For the text-containing cell, return its midpoint in [x, y] coordinate format. 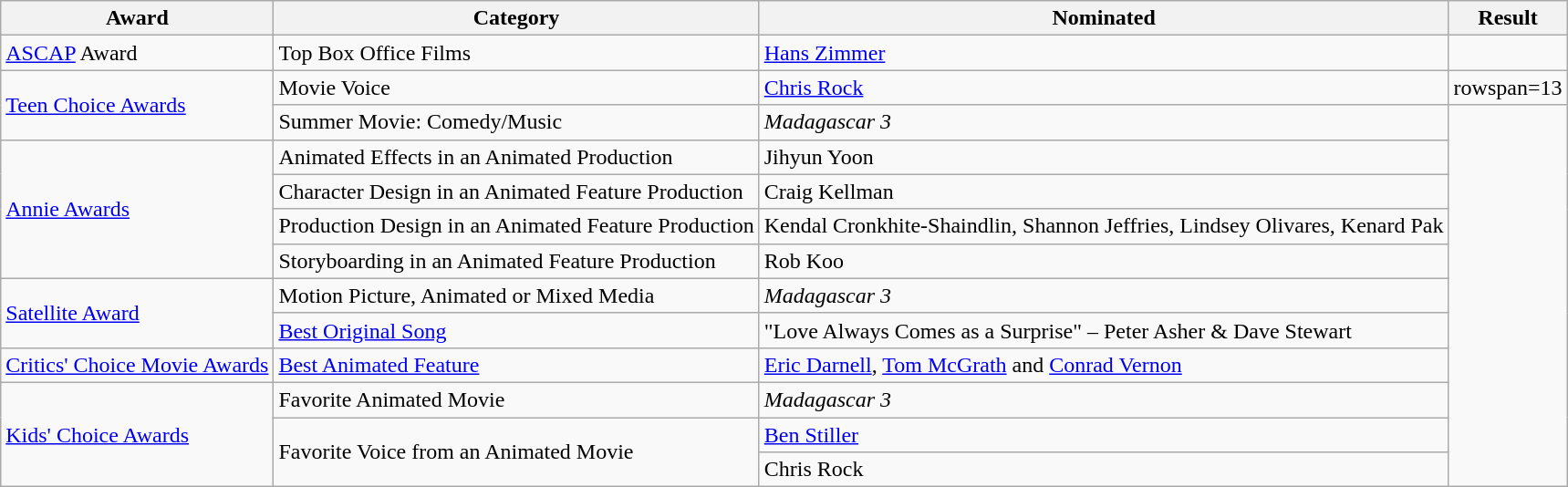
Motion Picture, Animated or Mixed Media [516, 295]
Annie Awards [137, 209]
rowspan=13 [1508, 88]
Satellite Award [137, 313]
Production Design in an Animated Feature Production [516, 226]
Kendal Cronkhite-Shaindlin, Shannon Jeffries, Lindsey Olivares, Kenard Pak [1104, 226]
ASCAP Award [137, 53]
Result [1508, 18]
Movie Voice [516, 88]
Critics' Choice Movie Awards [137, 365]
Favorite Animated Movie [516, 399]
Teen Choice Awards [137, 105]
Category [516, 18]
Rob Koo [1104, 261]
Top Box Office Films [516, 53]
Kids' Choice Awards [137, 434]
Best Original Song [516, 330]
Summer Movie: Comedy/Music [516, 122]
Award [137, 18]
Ben Stiller [1104, 435]
Craig Kellman [1104, 192]
Best Animated Feature [516, 365]
Animated Effects in an Animated Production [516, 157]
Storyboarding in an Animated Feature Production [516, 261]
Nominated [1104, 18]
Character Design in an Animated Feature Production [516, 192]
"Love Always Comes as a Surprise" – Peter Asher & Dave Stewart [1104, 330]
Hans Zimmer [1104, 53]
Eric Darnell, Tom McGrath and Conrad Vernon [1104, 365]
Favorite Voice from an Animated Movie [516, 452]
Jihyun Yoon [1104, 157]
